Locate the cell with the specified text and output its [X, Y] center coordinate. 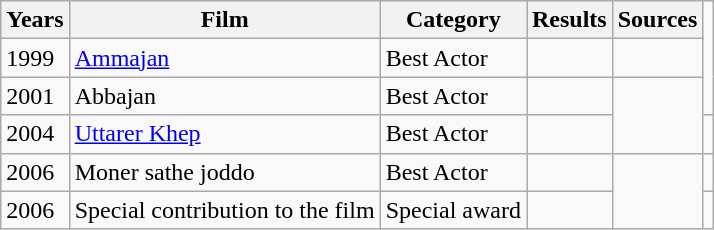
Special contribution to the film [224, 210]
Moner sathe joddo [224, 172]
2004 [35, 134]
Ammajan [224, 58]
Results [569, 20]
2001 [35, 96]
Sources [658, 20]
Abbajan [224, 96]
Category [453, 20]
Special award [453, 210]
Uttarer Khep [224, 134]
Years [35, 20]
1999 [35, 58]
Film [224, 20]
